Find where the given text appears and provide that cell's center as (x, y) coordinate. 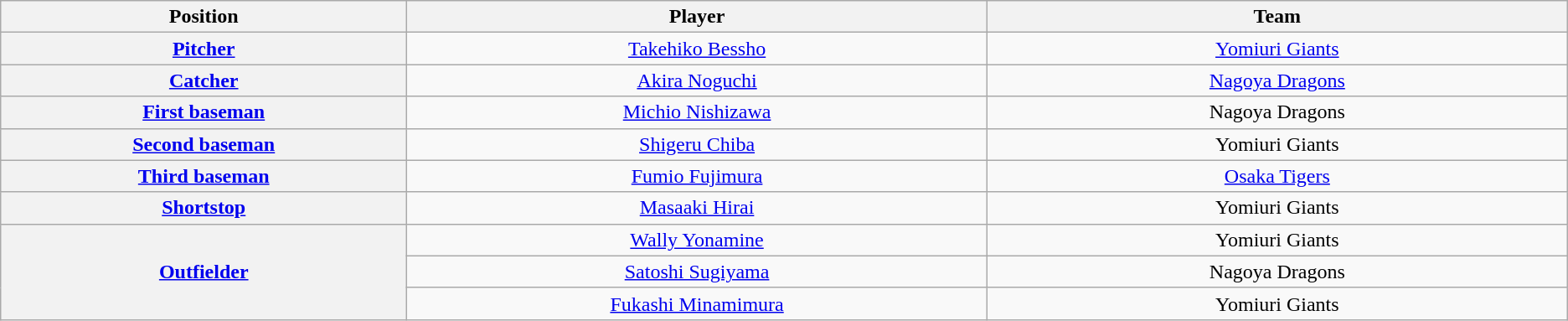
Player (697, 17)
Takehiko Bessho (697, 49)
Shortstop (204, 208)
Akira Noguchi (697, 80)
Fumio Fujimura (697, 176)
Position (204, 17)
Catcher (204, 80)
Pitcher (204, 49)
Masaaki Hirai (697, 208)
Osaka Tigers (1277, 176)
Third baseman (204, 176)
Team (1277, 17)
Shigeru Chiba (697, 144)
Outfielder (204, 272)
First baseman (204, 112)
Fukashi Minamimura (697, 303)
Second baseman (204, 144)
Michio Nishizawa (697, 112)
Satoshi Sugiyama (697, 272)
Wally Yonamine (697, 240)
